Locate the cell with the specified text and output its [x, y] center coordinate. 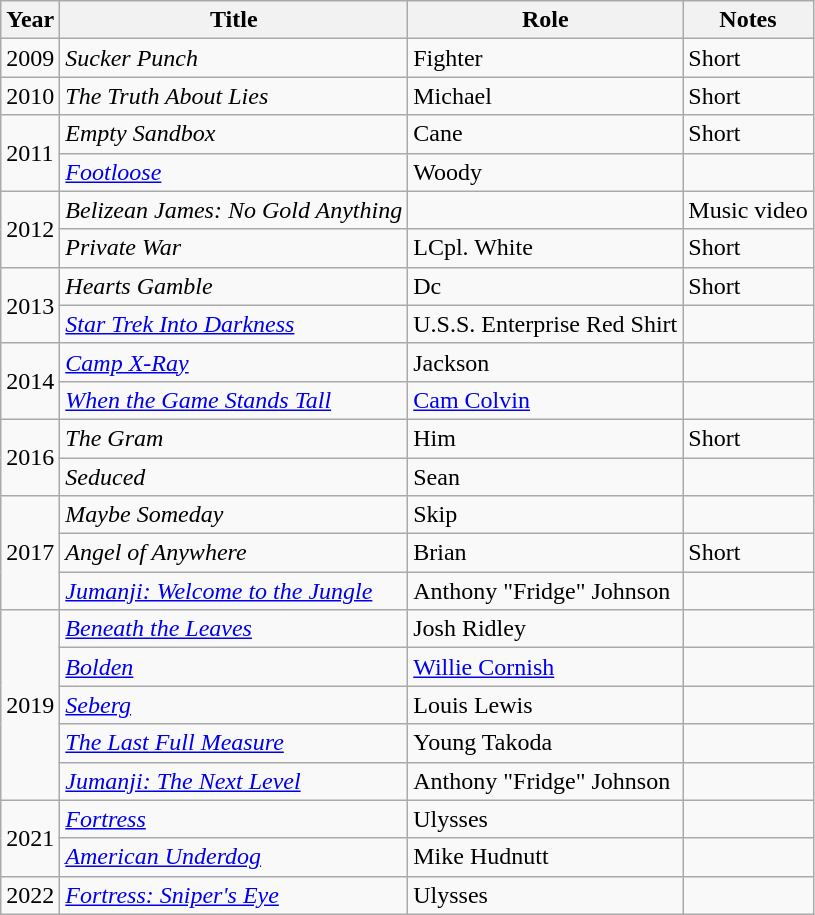
2011 [30, 153]
Role [546, 20]
Josh Ridley [546, 629]
LCpl. White [546, 248]
Fighter [546, 58]
Beneath the Leaves [234, 629]
When the Game Stands Tall [234, 400]
Bolden [234, 667]
Notes [748, 20]
Him [546, 438]
2012 [30, 229]
Skip [546, 515]
Angel of Anywhere [234, 553]
2010 [30, 96]
American Underdog [234, 857]
Brian [546, 553]
Year [30, 20]
Seberg [234, 705]
Star Trek Into Darkness [234, 324]
2022 [30, 895]
Title [234, 20]
2014 [30, 381]
Cane [546, 134]
Michael [546, 96]
U.S.S. Enterprise Red Shirt [546, 324]
The Truth About Lies [234, 96]
Sean [546, 477]
2021 [30, 838]
Jumanji: Welcome to the Jungle [234, 591]
Jumanji: The Next Level [234, 781]
The Gram [234, 438]
Willie Cornish [546, 667]
The Last Full Measure [234, 743]
Maybe Someday [234, 515]
Young Takoda [546, 743]
Camp X-Ray [234, 362]
Fortress: Sniper's Eye [234, 895]
Dc [546, 286]
Seduced [234, 477]
Private War [234, 248]
Woody [546, 172]
Louis Lewis [546, 705]
Belizean James: No Gold Anything [234, 210]
2009 [30, 58]
Mike Hudnutt [546, 857]
2017 [30, 553]
Music video [748, 210]
2016 [30, 457]
Hearts Gamble [234, 286]
2019 [30, 705]
Jackson [546, 362]
Sucker Punch [234, 58]
Empty Sandbox [234, 134]
2013 [30, 305]
Cam Colvin [546, 400]
Footloose [234, 172]
Fortress [234, 819]
